Capture the cell that displays the provided text and extract its [X, Y] central coordinate. 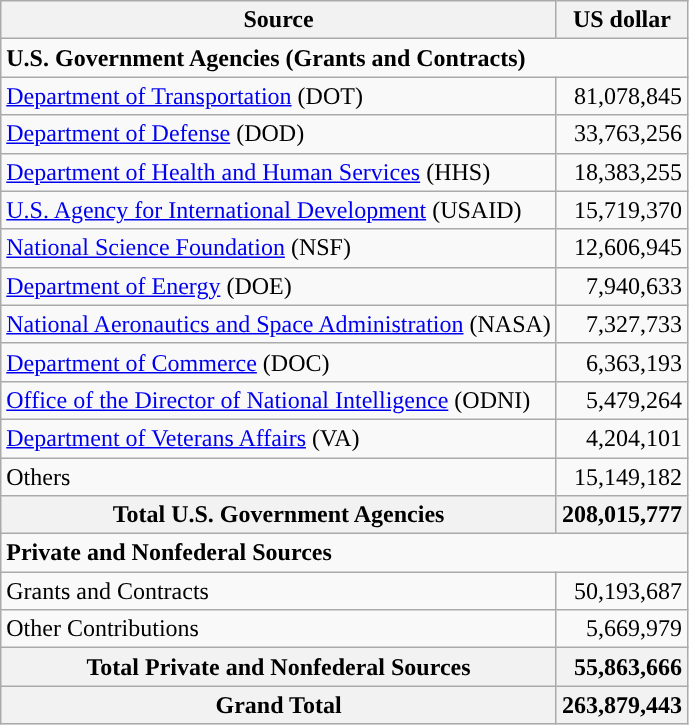
U.S. Government Agencies (Grants and Contracts) [344, 58]
Department of Transportation (DOT) [279, 96]
263,879,443 [622, 705]
Office of the Director of National Intelligence (ODNI) [279, 400]
5,669,979 [622, 629]
12,606,945 [622, 248]
15,719,370 [622, 210]
U.S. Agency for International Development (USAID) [279, 210]
Private and Nonfederal Sources [344, 553]
Grants and Contracts [279, 591]
4,204,101 [622, 438]
Total Private and Nonfederal Sources [279, 667]
Others [279, 477]
81,078,845 [622, 96]
Other Contributions [279, 629]
33,763,256 [622, 134]
15,149,182 [622, 477]
Grand Total [279, 705]
National Science Foundation (NSF) [279, 248]
7,327,733 [622, 324]
Department of Veterans Affairs (VA) [279, 438]
Total U.S. Government Agencies [279, 515]
Department of Health and Human Services (HHS) [279, 172]
50,193,687 [622, 591]
National Aeronautics and Space Administration (NASA) [279, 324]
55,863,666 [622, 667]
Source [279, 20]
5,479,264 [622, 400]
US dollar [622, 20]
208,015,777 [622, 515]
7,940,633 [622, 286]
Department of Defense (DOD) [279, 134]
Department of Commerce (DOC) [279, 362]
Department of Energy (DOE) [279, 286]
6,363,193 [622, 362]
18,383,255 [622, 172]
